Scan for the cell matching the given text and deliver its (X, Y) coordinate at center. 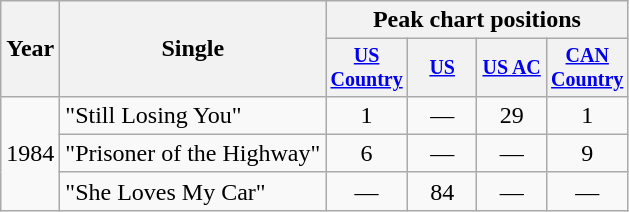
Single (193, 49)
84 (442, 191)
US Country (367, 68)
29 (512, 115)
6 (367, 153)
"Still Losing You" (193, 115)
9 (587, 153)
Year (30, 49)
CAN Country (587, 68)
US (442, 68)
Peak chart positions (477, 20)
"She Loves My Car" (193, 191)
US AC (512, 68)
1984 (30, 153)
"Prisoner of the Highway" (193, 153)
